Provide the [x, y] coordinate of the cell's center where the given text is located.  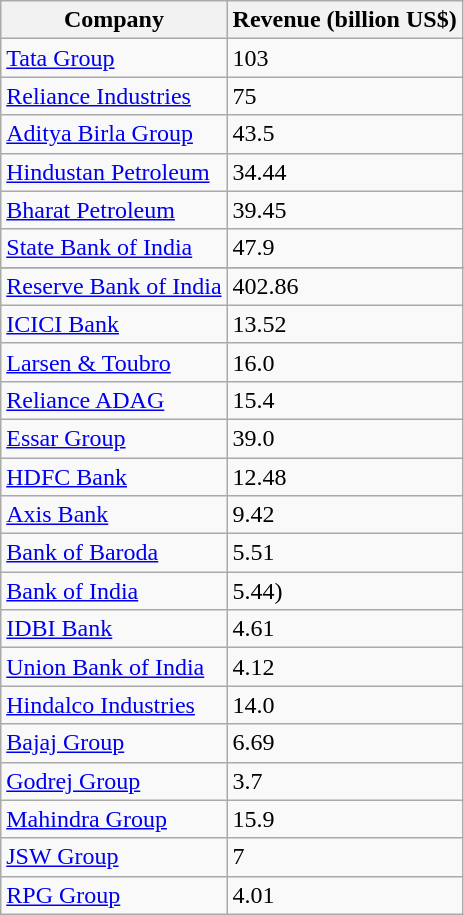
75 [344, 96]
IDBI Bank [114, 629]
Axis Bank [114, 515]
Essar Group [114, 438]
12.48 [344, 477]
Reserve Bank of India [114, 286]
13.52 [344, 324]
4.12 [344, 667]
Aditya Birla Group [114, 134]
7 [344, 857]
Reliance ADAG [114, 400]
Company [114, 20]
Union Bank of India [114, 667]
Hindalco Industries [114, 705]
Hindustan Petroleum [114, 172]
4.01 [344, 895]
Reliance Industries [114, 96]
47.9 [344, 248]
5.44) [344, 591]
5.51 [344, 553]
Bank of India [114, 591]
JSW Group [114, 857]
HDFC Bank [114, 477]
Mahindra Group [114, 819]
9.42 [344, 515]
39.45 [344, 210]
6.69 [344, 743]
Bank of Baroda [114, 553]
16.0 [344, 362]
Bharat Petroleum [114, 210]
Bajaj Group [114, 743]
14.0 [344, 705]
3.7 [344, 781]
Godrej Group [114, 781]
39.0 [344, 438]
RPG Group [114, 895]
Larsen & Toubro [114, 362]
Tata Group [114, 58]
15.4 [344, 400]
103 [344, 58]
34.44 [344, 172]
ICICI Bank [114, 324]
15.9 [344, 819]
43.5 [344, 134]
State Bank of India [114, 248]
Revenue (billion US$) [344, 20]
4.61 [344, 629]
402.86 [344, 286]
